Locate the cell with the specified text and output its [X, Y] center coordinate. 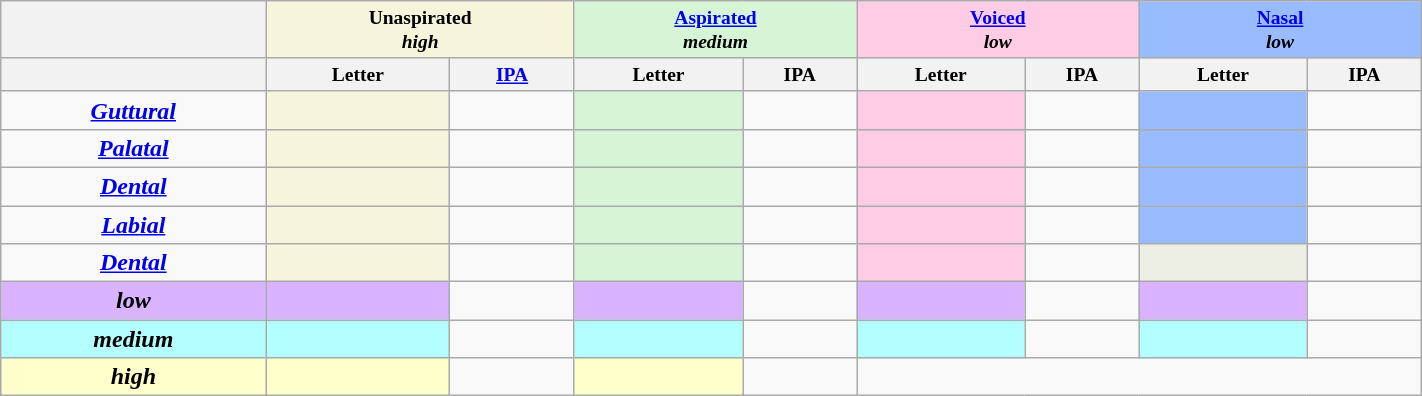
Labial [134, 225]
low [134, 301]
medium [134, 339]
Nasallow [1280, 30]
Voicedlow [998, 30]
Aspiratedmedium [715, 30]
Palatal [134, 148]
Guttural [134, 110]
high [134, 377]
Unaspiratedhigh [420, 30]
